Find where the given text appears and provide that cell's center as (X, Y) coordinate. 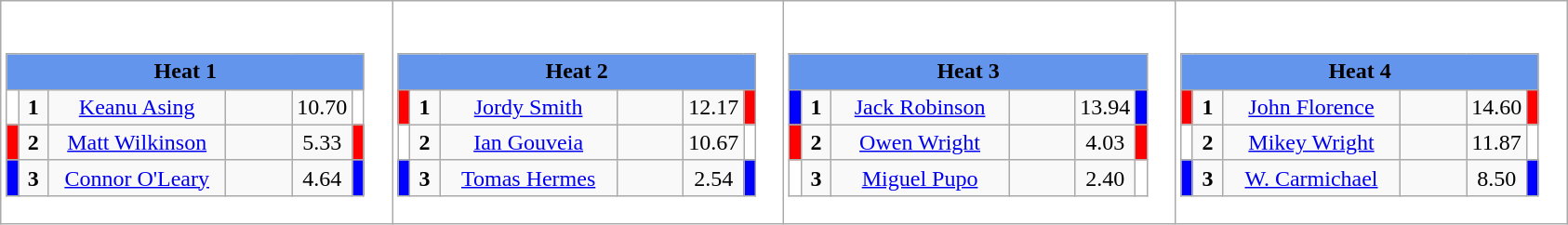
Heat 1 (185, 72)
Mikey Wright (1311, 142)
Matt Wilkinson (138, 142)
Connor O'Leary (138, 178)
Jack Robinson (921, 107)
Tomas Hermes (528, 178)
Heat 2 (577, 72)
14.60 (1497, 107)
2.54 (714, 178)
Jordy Smith (528, 107)
Heat 1 1 Keanu Asing 10.70 2 Matt Wilkinson 5.33 3 Connor O'Leary 4.64 (197, 112)
10.70 (322, 107)
Keanu Asing (138, 107)
8.50 (1497, 178)
4.03 (1105, 142)
Heat 3 (968, 72)
Heat 4 1 John Florence 14.60 2 Mikey Wright 11.87 3 W. Carmichael 8.50 (1371, 112)
Heat 4 (1360, 72)
W. Carmichael (1311, 178)
13.94 (1105, 107)
10.67 (714, 142)
Miguel Pupo (921, 178)
12.17 (714, 107)
Heat 2 1 Jordy Smith 12.17 2 Ian Gouveia 10.67 3 Tomas Hermes 2.54 (588, 112)
Heat 3 1 Jack Robinson 13.94 2 Owen Wright 4.03 3 Miguel Pupo 2.40 (980, 112)
Owen Wright (921, 142)
John Florence (1311, 107)
Ian Gouveia (528, 142)
5.33 (322, 142)
2.40 (1105, 178)
11.87 (1497, 142)
4.64 (322, 178)
